Scan for the cell matching the given text and deliver its (X, Y) coordinate at center. 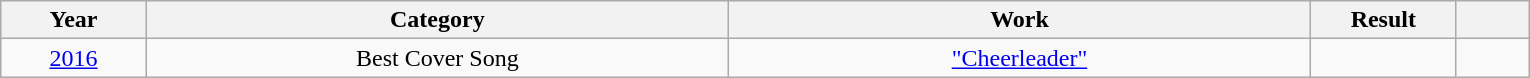
Best Cover Song (437, 58)
Result (1384, 20)
Year (74, 20)
2016 (74, 58)
Category (437, 20)
Work (1019, 20)
"Cheerleader" (1019, 58)
